Identify which cell holds the provided text, then report its (X, Y) central coordinate. 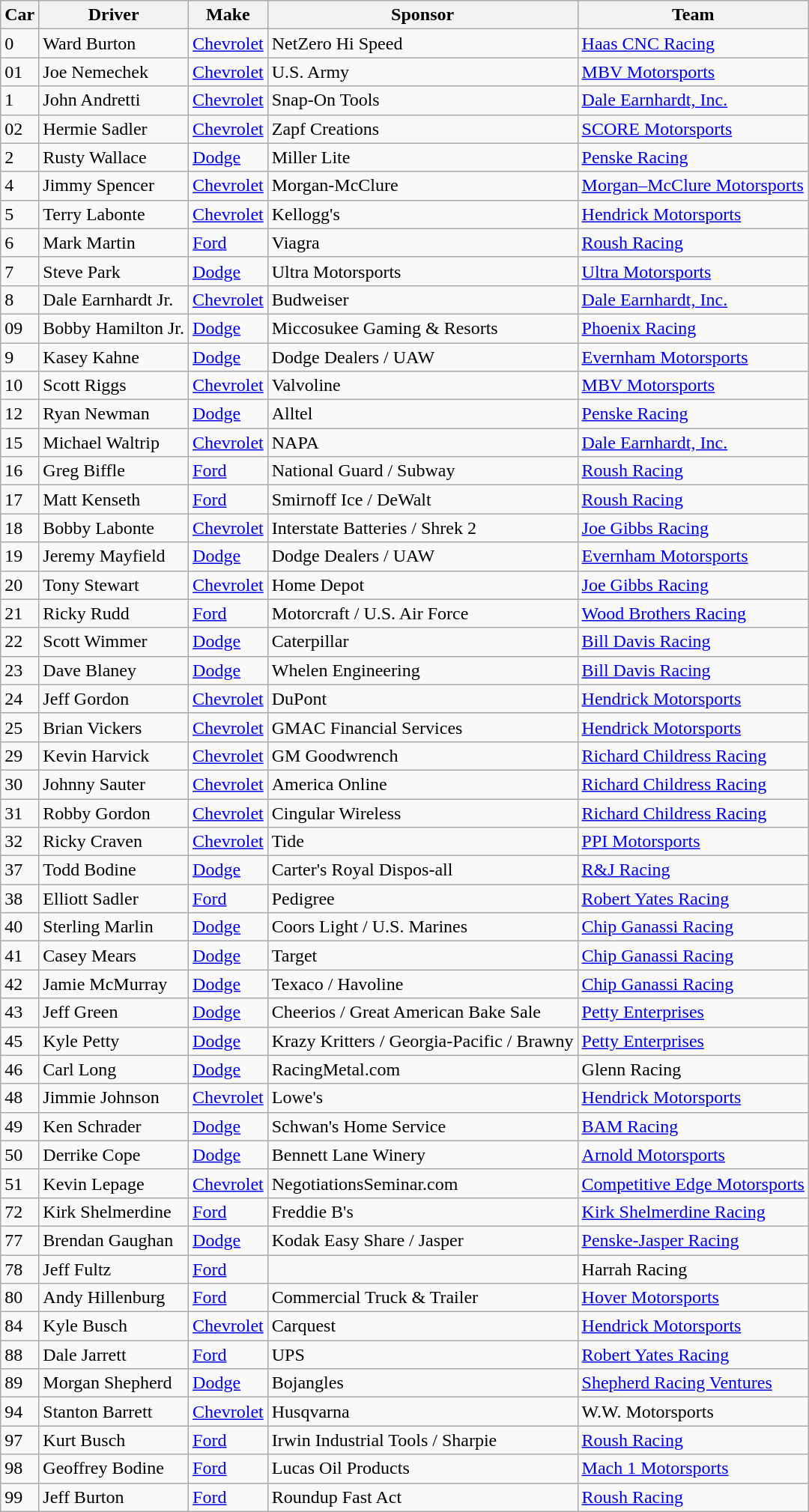
Schwan's Home Service (422, 1126)
DuPont (422, 699)
5 (19, 214)
Motorcraft / U.S. Air Force (422, 613)
25 (19, 727)
2 (19, 157)
Kirk Shelmerdine (114, 1212)
22 (19, 642)
Sponsor (422, 15)
Geoffrey Bodine (114, 1469)
Stanton Barrett (114, 1412)
6 (19, 243)
Brian Vickers (114, 727)
John Andretti (114, 100)
48 (19, 1098)
Steve Park (114, 271)
Bobby Labonte (114, 528)
Hermie Sadler (114, 129)
Ricky Craven (114, 842)
Michael Waltrip (114, 443)
20 (19, 585)
16 (19, 471)
38 (19, 899)
84 (19, 1326)
Jeff Fultz (114, 1269)
89 (19, 1383)
U.S. Army (422, 72)
Mach 1 Motorsports (693, 1469)
24 (19, 699)
21 (19, 613)
NetZero Hi Speed (422, 43)
Target (422, 956)
Budweiser (422, 300)
Tony Stewart (114, 585)
Alltel (422, 414)
Roundup Fast Act (422, 1497)
Rusty Wallace (114, 157)
40 (19, 927)
SCORE Motorsports (693, 129)
15 (19, 443)
Morgan–McClure Motorsports (693, 186)
Jeff Burton (114, 1497)
PPI Motorsports (693, 842)
49 (19, 1126)
97 (19, 1440)
Make (228, 15)
Arnold Motorsports (693, 1155)
GMAC Financial Services (422, 727)
Carl Long (114, 1069)
43 (19, 1012)
Jeff Gordon (114, 699)
72 (19, 1212)
42 (19, 984)
Kyle Petty (114, 1041)
Team (693, 15)
Kevin Harvick (114, 756)
30 (19, 784)
Bobby Hamilton Jr. (114, 328)
37 (19, 870)
Irwin Industrial Tools / Sharpie (422, 1440)
Jamie McMurray (114, 984)
77 (19, 1240)
Zapf Creations (422, 129)
29 (19, 756)
Dale Jarrett (114, 1355)
Lucas Oil Products (422, 1469)
9 (19, 357)
Bojangles (422, 1383)
BAM Racing (693, 1126)
32 (19, 842)
Pedigree (422, 899)
78 (19, 1269)
Competitive Edge Motorsports (693, 1183)
Car (19, 15)
Todd Bodine (114, 870)
Jeff Green (114, 1012)
Morgan-McClure (422, 186)
Jeremy Mayfield (114, 556)
Morgan Shepherd (114, 1383)
8 (19, 300)
Casey Mears (114, 956)
10 (19, 386)
Shepherd Racing Ventures (693, 1383)
Sterling Marlin (114, 927)
Home Depot (422, 585)
Wood Brothers Racing (693, 613)
Valvoline (422, 386)
Scott Riggs (114, 386)
Miller Lite (422, 157)
4 (19, 186)
Ricky Rudd (114, 613)
Commercial Truck & Trailer (422, 1298)
Andy Hillenburg (114, 1298)
Phoenix Racing (693, 328)
Snap-On Tools (422, 100)
Ward Burton (114, 43)
45 (19, 1041)
Kodak Easy Share / Jasper (422, 1240)
Tide (422, 842)
Jimmie Johnson (114, 1098)
National Guard / Subway (422, 471)
Texaco / Havoline (422, 984)
Elliott Sadler (114, 899)
Carter's Royal Dispos-all (422, 870)
1 (19, 100)
UPS (422, 1355)
17 (19, 500)
Lowe's (422, 1098)
Miccosukee Gaming & Resorts (422, 328)
Freddie B's (422, 1212)
Husqvarna (422, 1412)
NAPA (422, 443)
Scott Wimmer (114, 642)
Ryan Newman (114, 414)
Kyle Busch (114, 1326)
Caterpillar (422, 642)
Hover Motorsports (693, 1298)
Krazy Kritters / Georgia-Pacific / Brawny (422, 1041)
Cingular Wireless (422, 813)
18 (19, 528)
99 (19, 1497)
41 (19, 956)
Cheerios / Great American Bake Sale (422, 1012)
02 (19, 129)
98 (19, 1469)
Bennett Lane Winery (422, 1155)
Haas CNC Racing (693, 43)
80 (19, 1298)
7 (19, 271)
94 (19, 1412)
Viagra (422, 243)
Dale Earnhardt Jr. (114, 300)
0 (19, 43)
Kellogg's (422, 214)
America Online (422, 784)
NegotiationsSeminar.com (422, 1183)
Greg Biffle (114, 471)
01 (19, 72)
Penske-Jasper Racing (693, 1240)
50 (19, 1155)
88 (19, 1355)
R&J Racing (693, 870)
Harrah Racing (693, 1269)
Derrike Cope (114, 1155)
Robby Gordon (114, 813)
Matt Kenseth (114, 500)
Interstate Batteries / Shrek 2 (422, 528)
RacingMetal.com (422, 1069)
51 (19, 1183)
Driver (114, 15)
Kevin Lepage (114, 1183)
Terry Labonte (114, 214)
W.W. Motorsports (693, 1412)
46 (19, 1069)
Glenn Racing (693, 1069)
Kirk Shelmerdine Racing (693, 1212)
23 (19, 670)
Jimmy Spencer (114, 186)
Whelen Engineering (422, 670)
Mark Martin (114, 243)
19 (19, 556)
Dave Blaney (114, 670)
Kurt Busch (114, 1440)
Brendan Gaughan (114, 1240)
GM Goodwrench (422, 756)
12 (19, 414)
Smirnoff Ice / DeWalt (422, 500)
Kasey Kahne (114, 357)
Ken Schrader (114, 1126)
31 (19, 813)
Coors Light / U.S. Marines (422, 927)
Johnny Sauter (114, 784)
Joe Nemechek (114, 72)
Carquest (422, 1326)
09 (19, 328)
